Return (X, Y) of the center of cell containing provided text 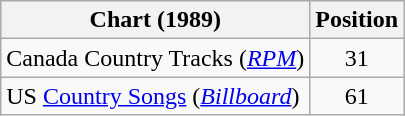
US Country Songs (Billboard) (156, 96)
Chart (1989) (156, 20)
Canada Country Tracks (RPM) (156, 58)
61 (357, 96)
Position (357, 20)
31 (357, 58)
